Search for the cell housing the specified text and yield its (x, y) center coordinate. 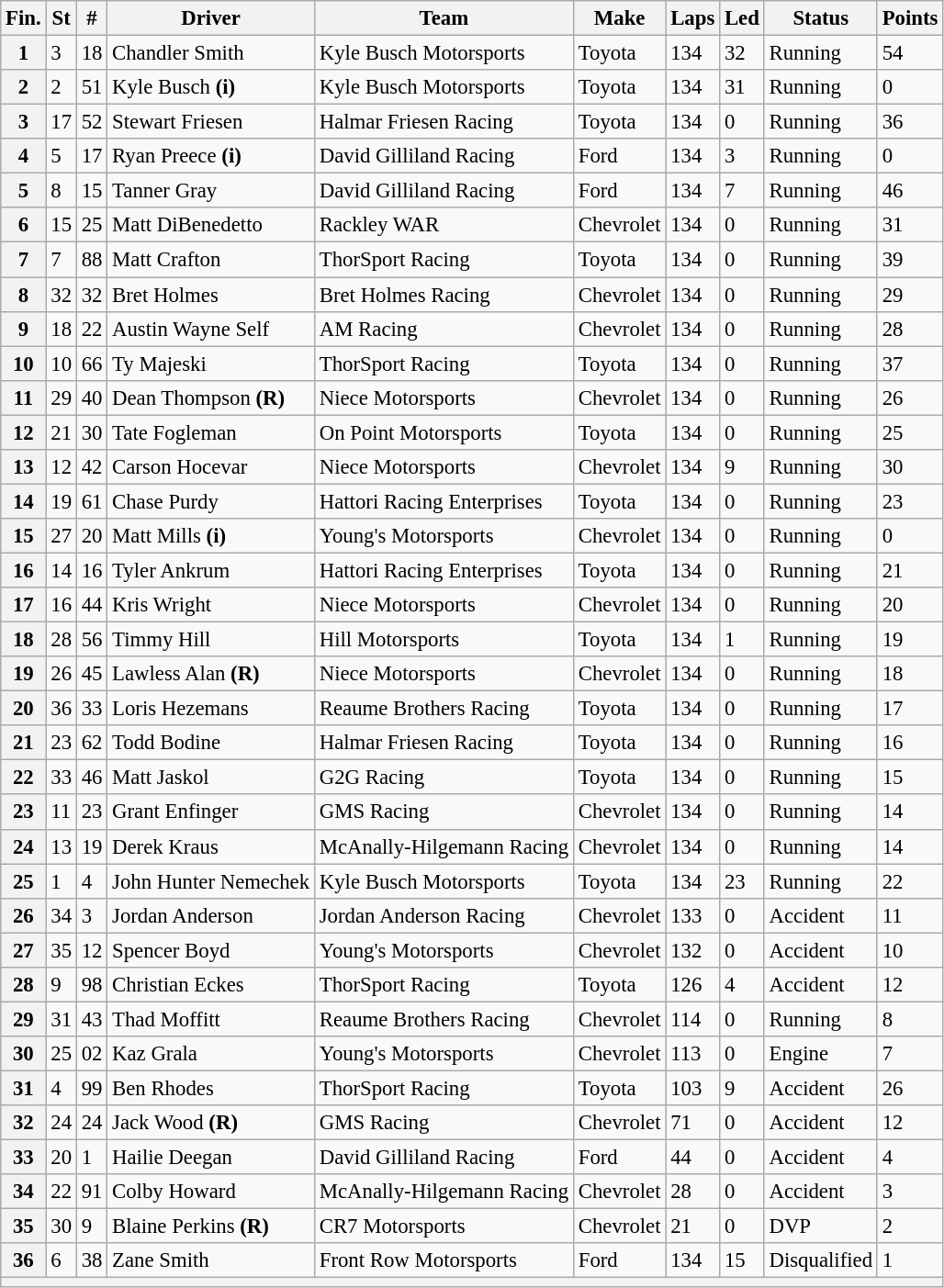
91 (92, 1192)
02 (92, 1054)
Fin. (24, 18)
Matt Crafton (211, 260)
114 (692, 1019)
Matt Jaskol (211, 778)
43 (92, 1019)
Kyle Busch (i) (211, 87)
Kaz Grala (211, 1054)
61 (92, 501)
Make (619, 18)
Kris Wright (211, 605)
Thad Moffitt (211, 1019)
38 (92, 1260)
Rackley WAR (444, 225)
Engine (821, 1054)
88 (92, 260)
St (61, 18)
Jordan Anderson Racing (444, 915)
AM Racing (444, 329)
# (92, 18)
Status (821, 18)
Hailie Deegan (211, 1158)
CR7 Motorsports (444, 1226)
G2G Racing (444, 778)
Points (909, 18)
98 (92, 985)
Bret Holmes (211, 295)
45 (92, 674)
Driver (211, 18)
39 (909, 260)
40 (92, 398)
133 (692, 915)
126 (692, 985)
Blaine Perkins (R) (211, 1226)
Derek Kraus (211, 846)
52 (92, 122)
Chase Purdy (211, 501)
Austin Wayne Self (211, 329)
Lawless Alan (R) (211, 674)
DVP (821, 1226)
Hill Motorsports (444, 640)
Ben Rhodes (211, 1088)
Jordan Anderson (211, 915)
66 (92, 364)
Spencer Boyd (211, 950)
Matt DiBenedetto (211, 225)
Grant Enfinger (211, 812)
103 (692, 1088)
Laps (692, 18)
Loris Hezemans (211, 709)
Carson Hocevar (211, 467)
On Point Motorsports (444, 432)
Ty Majeski (211, 364)
Front Row Motorsports (444, 1260)
Dean Thompson (R) (211, 398)
71 (692, 1123)
Tanner Gray (211, 191)
132 (692, 950)
54 (909, 53)
37 (909, 364)
Jack Wood (R) (211, 1123)
Led (742, 18)
Tyler Ankrum (211, 570)
Timmy Hill (211, 640)
John Hunter Nemechek (211, 881)
56 (92, 640)
Colby Howard (211, 1192)
Team (444, 18)
Todd Bodine (211, 743)
Disqualified (821, 1260)
62 (92, 743)
Matt Mills (i) (211, 536)
42 (92, 467)
Christian Eckes (211, 985)
Zane Smith (211, 1260)
Chandler Smith (211, 53)
113 (692, 1054)
Ryan Preece (i) (211, 156)
Bret Holmes Racing (444, 295)
Stewart Friesen (211, 122)
99 (92, 1088)
Tate Fogleman (211, 432)
51 (92, 87)
